Identify which cell holds the provided text, then report its (X, Y) central coordinate. 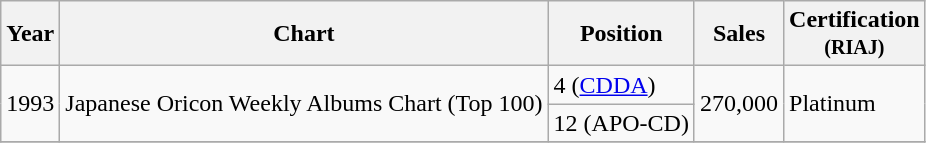
Platinum (855, 104)
Position (621, 34)
270,000 (738, 104)
Certification(RIAJ) (855, 34)
Chart (304, 34)
Japanese Oricon Weekly Albums Chart (Top 100) (304, 104)
Sales (738, 34)
12 (APO-CD) (621, 123)
Year (30, 34)
1993 (30, 104)
4 (CDDA) (621, 85)
